Return [x, y] of the center of cell containing provided text 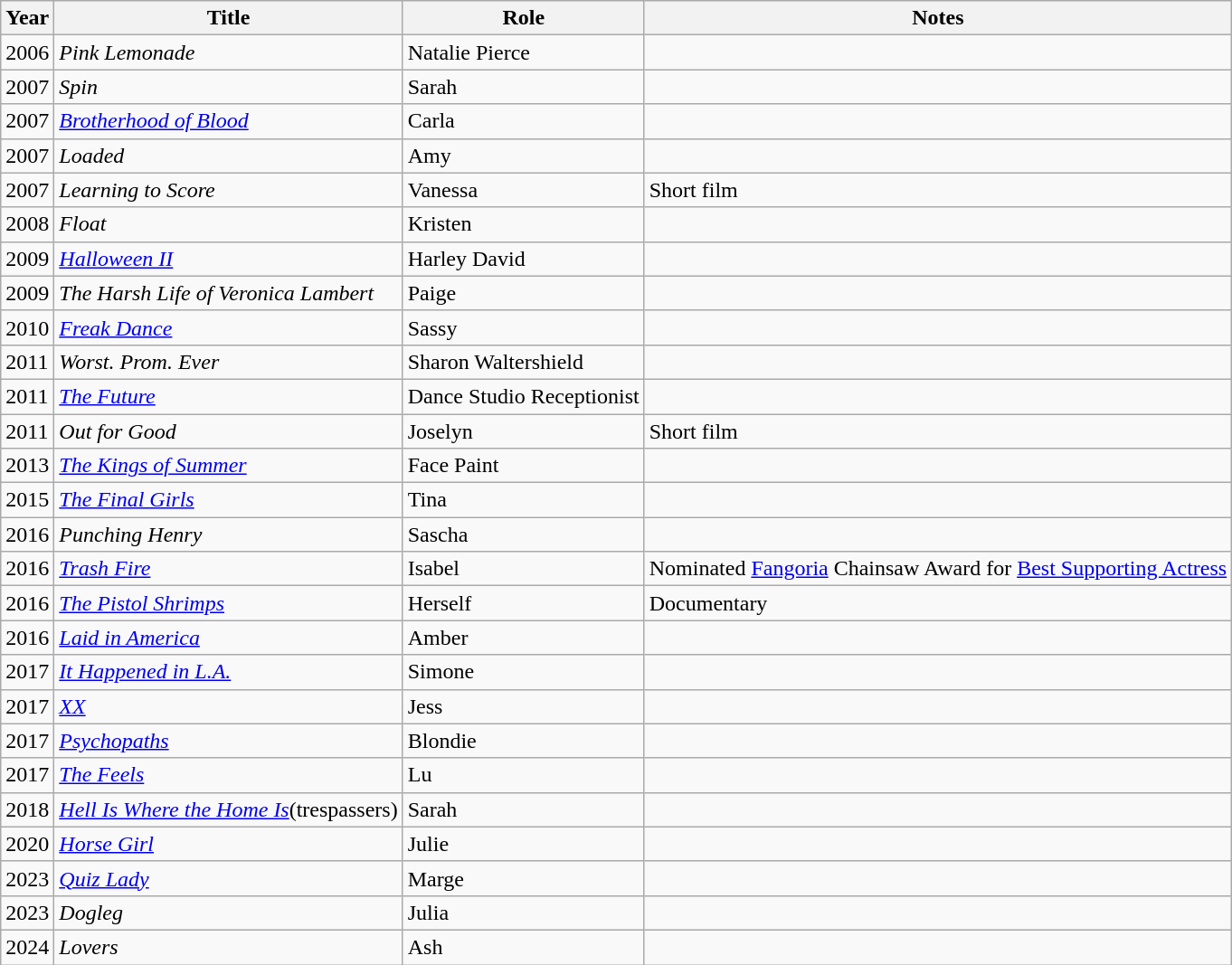
Julia [523, 913]
Harley David [523, 259]
Joselyn [523, 431]
Blondie [523, 741]
Paige [523, 293]
Lovers [228, 947]
2006 [27, 52]
Documentary [937, 603]
2008 [27, 224]
The Kings of Summer [228, 466]
Tina [523, 500]
Lu [523, 775]
Nominated Fangoria Chainsaw Award for Best Supporting Actress [937, 569]
Sharon Waltershield [523, 362]
Jess [523, 706]
Dogleg [228, 913]
Vanessa [523, 190]
Hell Is Where the Home Is(trespassers) [228, 809]
Spin [228, 87]
Punching Henry [228, 535]
Amber [523, 638]
Kristen [523, 224]
Brotherhood of Blood [228, 121]
Julie [523, 844]
2013 [27, 466]
Title [228, 18]
Learning to Score [228, 190]
The Pistol Shrimps [228, 603]
2018 [27, 809]
Freak Dance [228, 327]
The Harsh Life of Veronica Lambert [228, 293]
Laid in America [228, 638]
2024 [27, 947]
Worst. Prom. Ever [228, 362]
Pink Lemonade [228, 52]
Sassy [523, 327]
Marge [523, 878]
Year [27, 18]
Simone [523, 672]
Out for Good [228, 431]
Ash [523, 947]
Psychopaths [228, 741]
Natalie Pierce [523, 52]
It Happened in L.A. [228, 672]
Herself [523, 603]
The Final Girls [228, 500]
Notes [937, 18]
The Feels [228, 775]
2010 [27, 327]
The Future [228, 396]
Trash Fire [228, 569]
Face Paint [523, 466]
Carla [523, 121]
2015 [27, 500]
Horse Girl [228, 844]
Quiz Lady [228, 878]
XX [228, 706]
Isabel [523, 569]
Role [523, 18]
Loaded [228, 156]
Dance Studio Receptionist [523, 396]
2020 [27, 844]
Float [228, 224]
Amy [523, 156]
Sascha [523, 535]
Halloween II [228, 259]
